Find where the given text appears and provide that cell's center as [X, Y] coordinate. 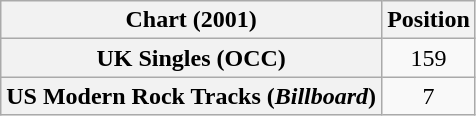
US Modern Rock Tracks (Billboard) [192, 96]
UK Singles (OCC) [192, 58]
7 [429, 96]
Chart (2001) [192, 20]
159 [429, 58]
Position [429, 20]
